Identify which cell holds the provided text, then report its [x, y] central coordinate. 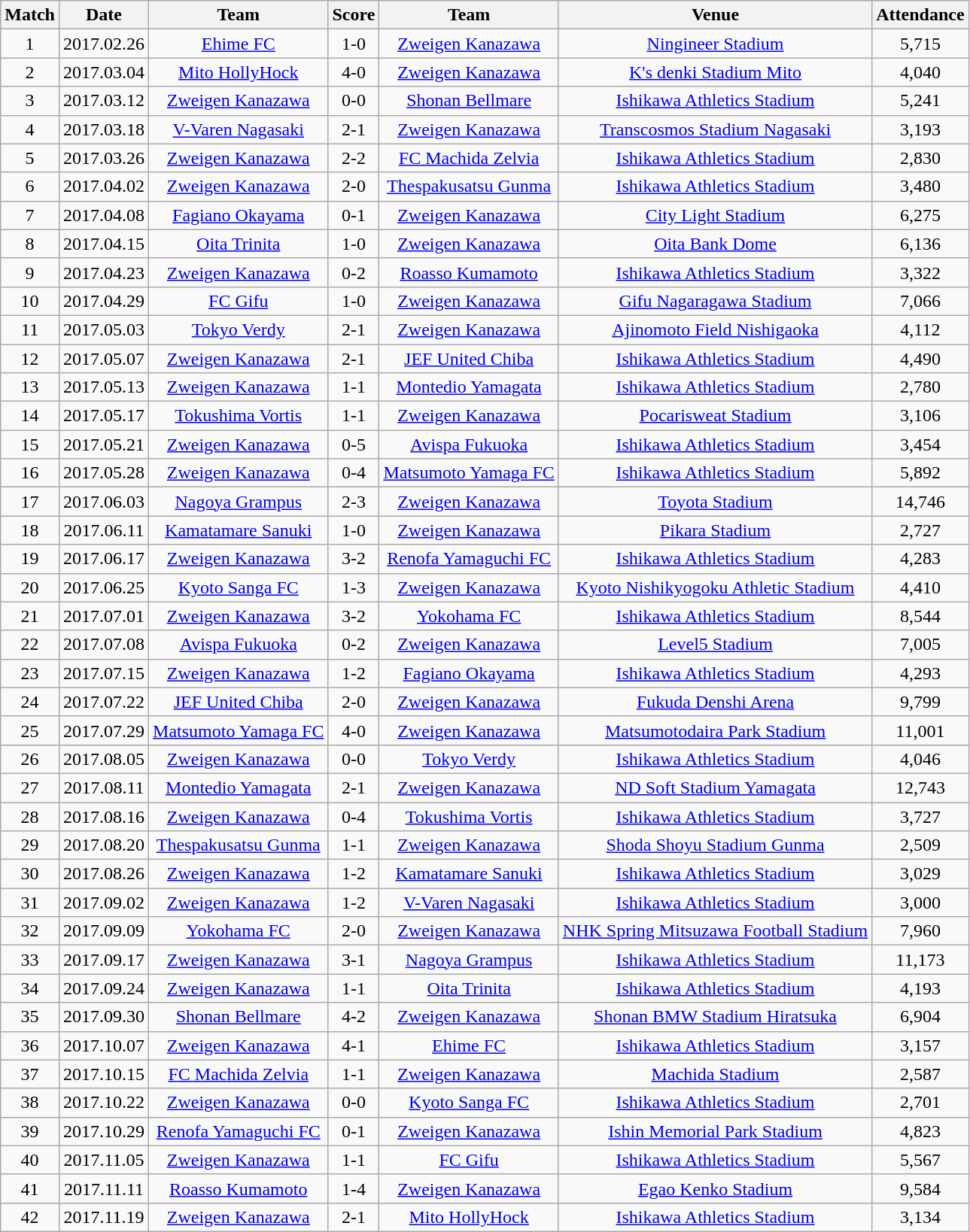
Shonan BMW Stadium Hiratsuka [715, 1017]
4,193 [920, 988]
30 [30, 874]
3,000 [920, 903]
2017.04.23 [104, 272]
2017.06.03 [104, 502]
Oita Bank Dome [715, 244]
2,701 [920, 1103]
Pocarisweat Stadium [715, 416]
2017.09.30 [104, 1017]
2,780 [920, 387]
38 [30, 1103]
2017.11.05 [104, 1160]
City Light Stadium [715, 215]
6 [30, 187]
2-3 [354, 502]
29 [30, 845]
28 [30, 816]
2017.04.29 [104, 301]
2017.04.15 [104, 244]
7 [30, 215]
11,001 [920, 730]
20 [30, 587]
Matsumotodaira Park Stadium [715, 730]
9,799 [920, 702]
27 [30, 787]
12,743 [920, 787]
5,892 [920, 473]
2017.11.11 [104, 1188]
6,275 [920, 215]
10 [30, 301]
Match [30, 15]
11,173 [920, 960]
2017.08.11 [104, 787]
2017.07.15 [104, 673]
40 [30, 1160]
3,454 [920, 445]
2017.05.07 [104, 359]
12 [30, 359]
Gifu Nagaragawa Stadium [715, 301]
11 [30, 329]
3,193 [920, 129]
14,746 [920, 502]
2017.09.24 [104, 988]
4-2 [354, 1017]
ND Soft Stadium Yamagata [715, 787]
2017.09.09 [104, 931]
1 [30, 44]
3,322 [920, 272]
2017.09.17 [104, 960]
4,293 [920, 673]
2017.08.26 [104, 874]
34 [30, 988]
4-1 [354, 1045]
4,410 [920, 587]
2017.04.08 [104, 215]
36 [30, 1045]
7,066 [920, 301]
3,029 [920, 874]
2,727 [920, 530]
21 [30, 616]
1-3 [354, 587]
5,567 [920, 1160]
2017.11.19 [104, 1217]
Egao Kenko Stadium [715, 1188]
2017.05.13 [104, 387]
8,544 [920, 616]
2017.06.11 [104, 530]
Shoda Shoyu Stadium Gunma [715, 845]
2017.08.20 [104, 845]
26 [30, 759]
23 [30, 673]
Ishin Memorial Park Stadium [715, 1131]
Pikara Stadium [715, 530]
15 [30, 445]
3,727 [920, 816]
2,509 [920, 845]
37 [30, 1074]
42 [30, 1217]
13 [30, 387]
2017.07.01 [104, 616]
Ajinomoto Field Nishigaoka [715, 329]
3-1 [354, 960]
Score [354, 15]
Date [104, 15]
2,830 [920, 158]
9 [30, 272]
2017.02.26 [104, 44]
22 [30, 645]
2017.03.12 [104, 101]
2017.10.15 [104, 1074]
9,584 [920, 1188]
4,040 [920, 72]
32 [30, 931]
7,960 [920, 931]
6,136 [920, 244]
Attendance [920, 15]
3,134 [920, 1217]
8 [30, 244]
2017.03.18 [104, 129]
Transcosmos Stadium Nagasaki [715, 129]
3,157 [920, 1045]
Kyoto Nishikyogoku Athletic Stadium [715, 587]
2-2 [354, 158]
2017.05.28 [104, 473]
31 [30, 903]
Level5 Stadium [715, 645]
4,490 [920, 359]
2017.03.26 [104, 158]
Venue [715, 15]
2017.07.29 [104, 730]
K's denki Stadium Mito [715, 72]
6,904 [920, 1017]
4,283 [920, 559]
14 [30, 416]
2,587 [920, 1074]
2017.06.25 [104, 587]
2017.08.05 [104, 759]
Ningineer Stadium [715, 44]
Fukuda Denshi Arena [715, 702]
2017.08.16 [104, 816]
2017.09.02 [104, 903]
19 [30, 559]
16 [30, 473]
Machida Stadium [715, 1074]
2 [30, 72]
2017.05.03 [104, 329]
24 [30, 702]
Toyota Stadium [715, 502]
35 [30, 1017]
2017.07.08 [104, 645]
2017.03.04 [104, 72]
4,112 [920, 329]
5,715 [920, 44]
2017.05.21 [104, 445]
3 [30, 101]
1-4 [354, 1188]
2017.10.29 [104, 1131]
5 [30, 158]
3,480 [920, 187]
2017.10.07 [104, 1045]
0-5 [354, 445]
7,005 [920, 645]
5,241 [920, 101]
NHK Spring Mitsuzawa Football Stadium [715, 931]
3,106 [920, 416]
4,823 [920, 1131]
25 [30, 730]
17 [30, 502]
2017.07.22 [104, 702]
2017.05.17 [104, 416]
2017.04.02 [104, 187]
2017.06.17 [104, 559]
39 [30, 1131]
41 [30, 1188]
4 [30, 129]
4,046 [920, 759]
2017.10.22 [104, 1103]
18 [30, 530]
33 [30, 960]
